Provide the (x, y) coordinate of the cell's center where the given text is located.  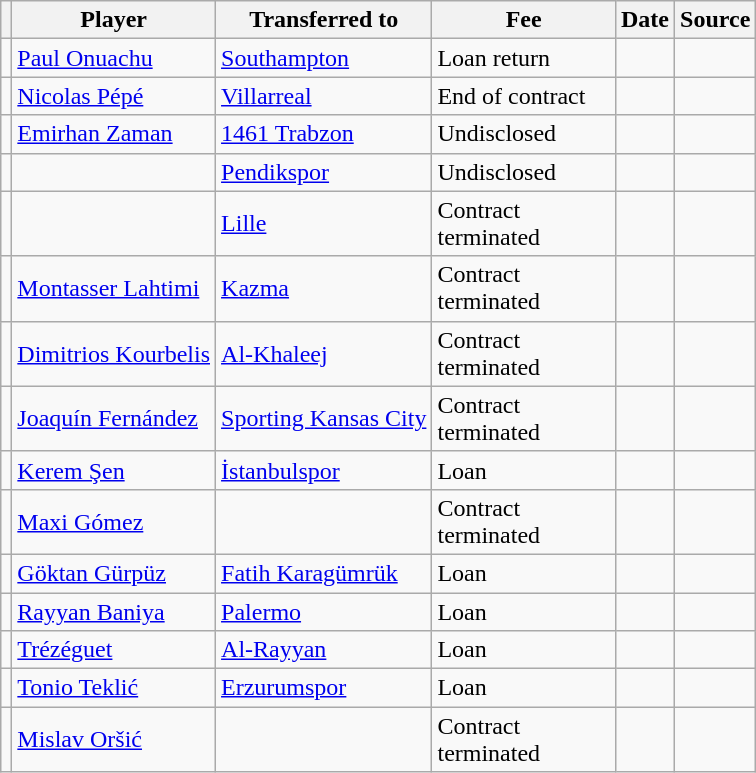
Villarreal (324, 96)
Lille (324, 224)
Fee (524, 20)
Erzurumspor (324, 688)
Al-Khaleej (324, 354)
Nicolas Pépé (114, 96)
Date (644, 20)
Palermo (324, 611)
Kazma (324, 288)
Montasser Lahtimi (114, 288)
Player (114, 20)
Source (716, 20)
Pendikspor (324, 172)
Paul Onuachu (114, 58)
Maxi Gómez (114, 522)
Sporting Kansas City (324, 418)
Trézéguet (114, 650)
Al-Rayyan (324, 650)
Dimitrios Kourbelis (114, 354)
Rayyan Baniya (114, 611)
Mislav Oršić (114, 740)
End of contract (524, 96)
Fatih Karagümrük (324, 573)
Emirhan Zaman (114, 134)
Kerem Şen (114, 470)
Tonio Teklić (114, 688)
1461 Trabzon (324, 134)
Transferred to (324, 20)
Loan return (524, 58)
İstanbulspor (324, 470)
Southampton (324, 58)
Göktan Gürpüz (114, 573)
Joaquín Fernández (114, 418)
